Provide the (x, y) coordinate of the cell's center where the given text is located.  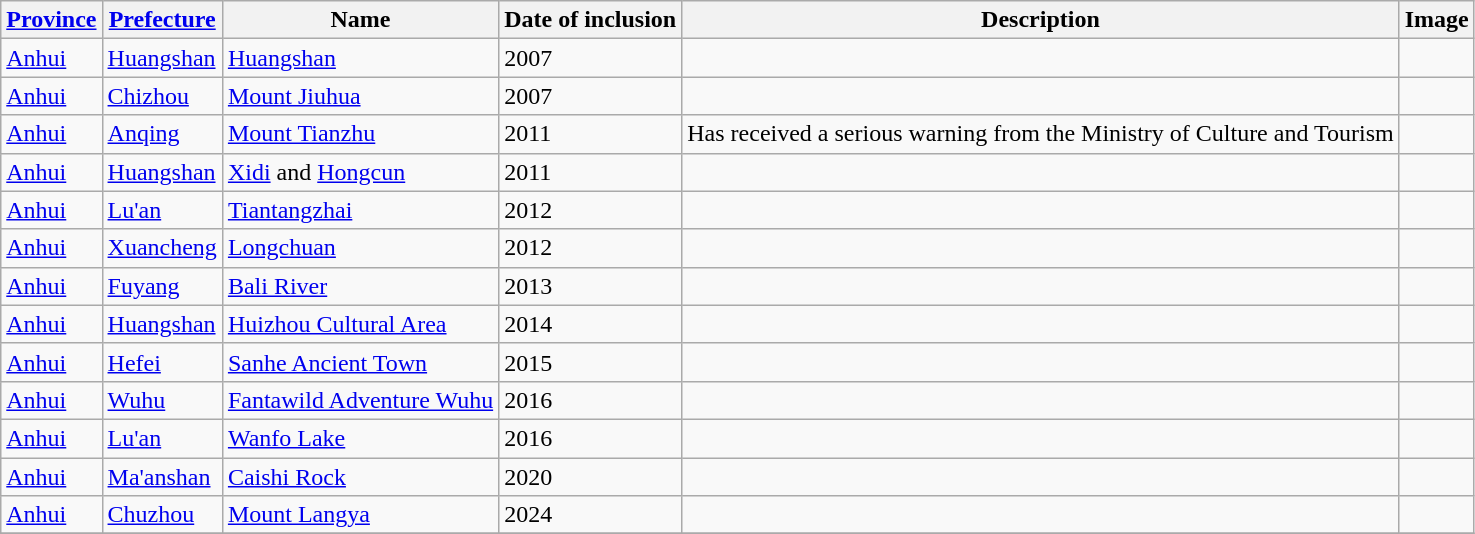
Mount Jiuhua (360, 96)
2020 (590, 477)
Prefecture (162, 20)
Huizhou Cultural Area (360, 324)
Mount Langya (360, 515)
Chizhou (162, 96)
Name (360, 20)
2014 (590, 324)
2015 (590, 362)
Image (1436, 20)
Fuyang (162, 286)
Xidi and Hongcun (360, 172)
Tiantangzhai (360, 210)
Has received a serious warning from the Ministry of Culture and Tourism (1040, 134)
2024 (590, 515)
Sanhe Ancient Town (360, 362)
Province (52, 20)
Longchuan (360, 248)
Bali River (360, 286)
Wanfo Lake (360, 438)
2013 (590, 286)
Fantawild Adventure Wuhu (360, 400)
Anqing (162, 134)
Xuancheng (162, 248)
Hefei (162, 362)
Chuzhou (162, 515)
Caishi Rock (360, 477)
Ma'anshan (162, 477)
Description (1040, 20)
Mount Tianzhu (360, 134)
Date of inclusion (590, 20)
Wuhu (162, 400)
